For the text-containing cell, return its midpoint in [X, Y] coordinate format. 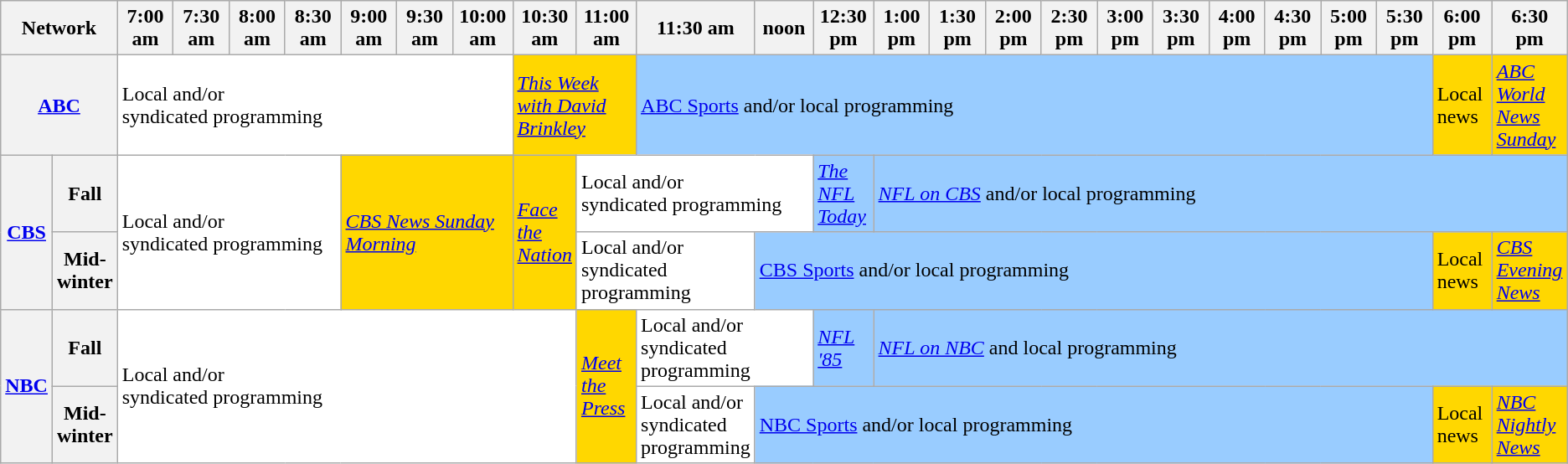
Network [59, 28]
noon [784, 28]
1:00 pm [901, 28]
NBC [27, 386]
8:00 am [258, 28]
This Week with David Brinkley [575, 106]
ABC World News Sunday [1529, 106]
7:00 am [146, 28]
9:00 am [369, 28]
2:00 pm [1014, 28]
7:30 am [201, 28]
11:30 am [696, 28]
3:30 pm [1181, 28]
ABC [59, 106]
CBS Evening News [1529, 271]
11:00 am [606, 28]
NFL on NBC and local programming [1220, 348]
NBC Sports and/or local programming [1094, 425]
1:30 pm [958, 28]
9:30 am [426, 28]
3:00 pm [1126, 28]
CBS News Sunday Morning [427, 232]
6:30 pm [1529, 28]
10:30 am [544, 28]
Face the Nation [544, 232]
CBS [27, 232]
10:00 am [482, 28]
12:30 pm [843, 28]
NFL '85 [843, 348]
CBS Sports and/or local programming [1094, 271]
NFL on CBS and/or local programming [1220, 193]
5:00 pm [1349, 28]
Meet the Press [606, 386]
NBC Nightly News [1529, 425]
4:00 pm [1236, 28]
5:30 pm [1404, 28]
8:30 am [313, 28]
4:30 pm [1293, 28]
ABC Sports and/or local programming [1035, 106]
2:30 pm [1069, 28]
The NFL Today [843, 193]
6:00 pm [1462, 28]
